Return [x, y] of the center of cell containing provided text 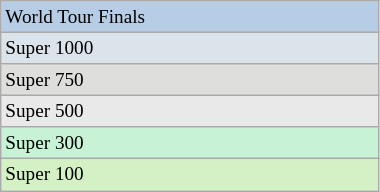
Super 1000 [190, 48]
Super 750 [190, 80]
Super 300 [190, 143]
Super 100 [190, 175]
World Tour Finals [190, 17]
Super 500 [190, 111]
